Capture the cell that displays the provided text and extract its (X, Y) central coordinate. 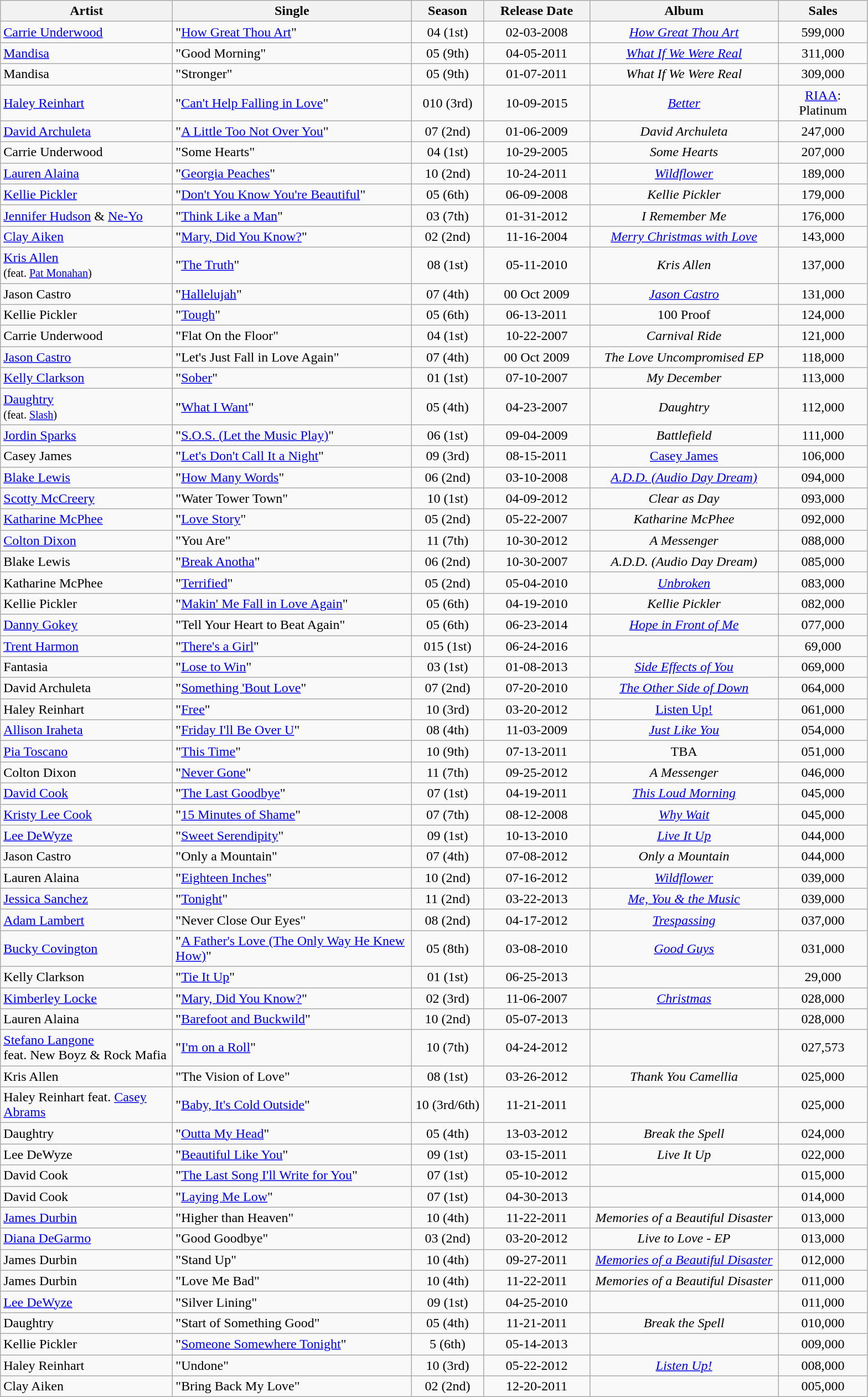
04-09-2012 (537, 498)
"Tough" (292, 315)
05-14-2013 (537, 1344)
111,000 (823, 435)
010 (3rd) (447, 103)
02 (3rd) (447, 998)
The Other Side of Down (684, 688)
Why Wait (684, 815)
01-06-2009 (537, 131)
"Let's Don't Call It a Night" (292, 456)
Danny Gokey (86, 625)
"Water Tower Town" (292, 498)
06-24-2016 (537, 646)
094,000 (823, 477)
027,573 (823, 1048)
10-30-2007 (537, 561)
131,000 (823, 294)
03 (2nd) (447, 1239)
Me, You & the Music (684, 899)
124,000 (823, 315)
05 (8th) (447, 948)
113,000 (823, 378)
03-08-2010 (537, 948)
311,000 (823, 53)
"Baby, It's Cold Outside" (292, 1105)
"Georgia Peaches" (292, 173)
015,000 (823, 1176)
112,000 (823, 406)
10-30-2012 (537, 540)
Trent Harmon (86, 646)
"Hallelujah" (292, 294)
"Sweet Serendipity" (292, 836)
137,000 (823, 265)
"Beautiful Like You" (292, 1154)
037,000 (823, 920)
05-10-2012 (537, 1176)
Adam Lambert (86, 920)
RIAA: Platinum (823, 103)
"Some Hearts" (292, 152)
"Bring Back My Love" (292, 1386)
Bucky Covington (86, 948)
"Eighteen Inches" (292, 878)
08 (4th) (447, 730)
088,000 (823, 540)
061,000 (823, 709)
"Can't Help Falling in Love" (292, 103)
09 (3rd) (447, 456)
06 (1st) (447, 435)
05-07-2013 (537, 1019)
03-15-2011 (537, 1154)
07-16-2012 (537, 878)
008,000 (823, 1365)
"Don't You Know You're Beautiful" (292, 194)
077,000 (823, 625)
031,000 (823, 948)
Live to Love - EP (684, 1239)
03 (1st) (447, 667)
"Love Story" (292, 519)
Kimberley Locke (86, 998)
Clear as Day (684, 498)
09-27-2011 (537, 1260)
064,000 (823, 688)
06-23-2014 (537, 625)
09-25-2012 (537, 772)
07-10-2007 (537, 378)
06-13-2011 (537, 315)
Thank You Camellia (684, 1076)
"You Are" (292, 540)
Battlefield (684, 435)
Good Guys (684, 948)
Season (447, 11)
005,000 (823, 1386)
05-04-2010 (537, 582)
Christmas (684, 998)
309,000 (823, 74)
04-05-2011 (537, 53)
10-24-2011 (537, 173)
10-29-2005 (537, 152)
04-30-2013 (537, 1197)
Kris Allen(feat. Pat Monahan) (86, 265)
Allison Iraheta (86, 730)
04-17-2012 (537, 920)
179,000 (823, 194)
Daughtry(feat. Slash) (86, 406)
11-16-2004 (537, 236)
Jordin Sparks (86, 435)
04-19-2011 (537, 793)
"Friday I'll Be Over U" (292, 730)
04-25-2010 (537, 1302)
Better (684, 103)
014,000 (823, 1197)
I Remember Me (684, 215)
Release Date (537, 11)
"Never Close Our Eyes" (292, 920)
"Only a Mountain" (292, 857)
03-10-2008 (537, 477)
"Stronger" (292, 74)
009,000 (823, 1344)
08 (2nd) (447, 920)
06-25-2013 (537, 977)
Stefano Langone feat. New Boyz & Rock Mafia (86, 1048)
599,000 (823, 32)
"I'm on a Roll" (292, 1048)
Jennifer Hudson & Ne-Yo (86, 215)
"Think Like a Man" (292, 215)
07-08-2012 (537, 857)
08-12-2008 (537, 815)
29,000 (823, 977)
01-08-2013 (537, 667)
051,000 (823, 751)
11 (2nd) (447, 899)
Pia Toscano (86, 751)
"The Last Song I'll Write for You" (292, 1176)
11-06-2007 (537, 998)
09-04-2009 (537, 435)
07-13-2011 (537, 751)
"The Truth" (292, 265)
"Makin' Me Fall in Love Again" (292, 604)
"Good Goodbye" (292, 1239)
06-09-2008 (537, 194)
Trespassing (684, 920)
121,000 (823, 336)
Kristy Lee Cook (86, 815)
"Higher than Heaven" (292, 1218)
Merry Christmas with Love (684, 236)
05-22-2007 (537, 519)
"The Last Goodbye" (292, 793)
"Undone" (292, 1365)
Album (684, 11)
"S.O.S. (Let the Music Play)" (292, 435)
07 (7th) (447, 815)
012,000 (823, 1260)
118,000 (823, 357)
"Something 'Bout Love" (292, 688)
"What I Want" (292, 406)
02-03-2008 (537, 32)
"How Great Thou Art" (292, 32)
"There's a Girl" (292, 646)
04-23-2007 (537, 406)
"The Vision of Love" (292, 1076)
5 (6th) (447, 1344)
"Let's Just Fall in Love Again" (292, 357)
"Free" (292, 709)
04-19-2010 (537, 604)
"Start of Something Good" (292, 1323)
054,000 (823, 730)
"Tell Your Heart to Beat Again" (292, 625)
Carnival Ride (684, 336)
Unbroken (684, 582)
The Love Uncompromised EP (684, 357)
07-20-2010 (537, 688)
03-26-2012 (537, 1076)
10 (1st) (447, 498)
01-31-2012 (537, 215)
"Sober" (292, 378)
022,000 (823, 1154)
Just Like You (684, 730)
"15 Minutes of Shame" (292, 815)
046,000 (823, 772)
"Silver Lining" (292, 1302)
Diana DeGarmo (86, 1239)
"Flat On the Floor" (292, 336)
"A Little Too Not Over You" (292, 131)
03 (7th) (447, 215)
10 (9th) (447, 751)
100 Proof (684, 315)
207,000 (823, 152)
"Good Morning" (292, 53)
Haley Reinhart feat. Casey Abrams (86, 1105)
083,000 (823, 582)
10-09-2015 (537, 103)
"Tonight" (292, 899)
11-03-2009 (537, 730)
"Love Me Bad" (292, 1281)
04-24-2012 (537, 1048)
"Outta My Head" (292, 1133)
015 (1st) (447, 646)
Fantasia (86, 667)
092,000 (823, 519)
TBA (684, 751)
"Laying Me Low" (292, 1197)
Some Hearts (684, 152)
Hope in Front of Me (684, 625)
Single (292, 11)
082,000 (823, 604)
"A Father's Love (The Only Way He Knew How)" (292, 948)
Artist (86, 11)
My December (684, 378)
"Tie It Up" (292, 977)
"Break Anotha" (292, 561)
"How Many Words" (292, 477)
03-22-2013 (537, 899)
10-13-2010 (537, 836)
"Someone Somewhere Tonight" (292, 1344)
Sales (823, 11)
"This Time" (292, 751)
69,000 (823, 646)
010,000 (823, 1323)
024,000 (823, 1133)
189,000 (823, 173)
247,000 (823, 131)
Scotty McCreery (86, 498)
Only a Mountain (684, 857)
13-03-2012 (537, 1133)
How Great Thou Art (684, 32)
01-07-2011 (537, 74)
10 (7th) (447, 1048)
"Terrified" (292, 582)
"Never Gone" (292, 772)
Side Effects of You (684, 667)
This Loud Morning (684, 793)
085,000 (823, 561)
"Lose to Win" (292, 667)
"Barefoot and Buckwild" (292, 1019)
12-20-2011 (537, 1386)
106,000 (823, 456)
10 (3rd/6th) (447, 1105)
069,000 (823, 667)
"Stand Up" (292, 1260)
176,000 (823, 215)
05-22-2012 (537, 1365)
10-22-2007 (537, 336)
143,000 (823, 236)
08-15-2011 (537, 456)
05-11-2010 (537, 265)
093,000 (823, 498)
Jessica Sanchez (86, 899)
